Capture the cell that displays the provided text and extract its (X, Y) central coordinate. 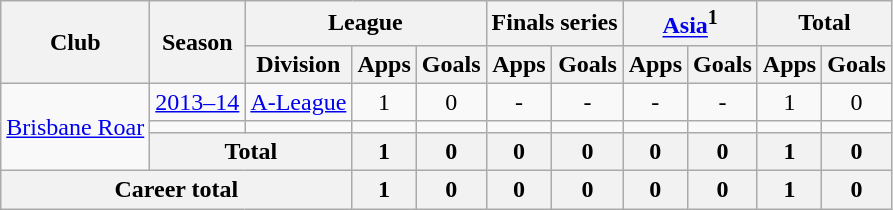
League (366, 24)
Brisbane Roar (76, 126)
Season (198, 42)
Finals series (554, 24)
Division (298, 64)
2013–14 (198, 102)
Career total (176, 190)
A-League (298, 102)
Asia1 (690, 24)
Club (76, 42)
